Scan for the cell matching the given text and deliver its [x, y] coordinate at center. 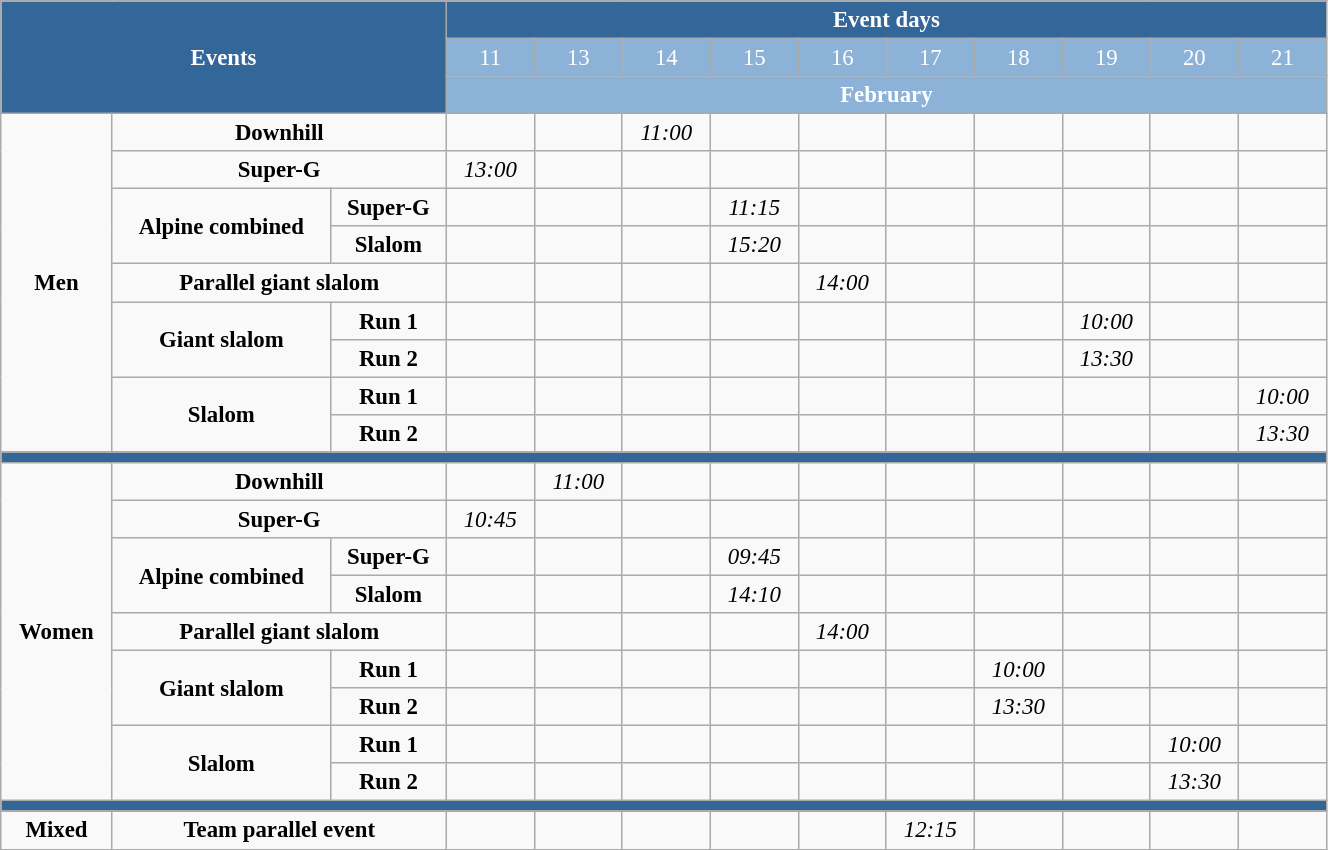
09:45 [754, 557]
February [886, 95]
14 [666, 58]
12:15 [930, 831]
19 [1106, 58]
Event days [886, 20]
Team parallel event [279, 831]
21 [1282, 58]
Women [56, 632]
18 [1018, 58]
Mixed [56, 831]
15 [754, 58]
Men [56, 283]
11 [490, 58]
17 [930, 58]
13 [578, 58]
Events [224, 58]
16 [842, 58]
13:00 [490, 170]
10:45 [490, 519]
11:15 [754, 208]
15:20 [754, 245]
20 [1194, 58]
14:10 [754, 594]
